Provide the (X, Y) coordinate of the cell's center where the given text is located.  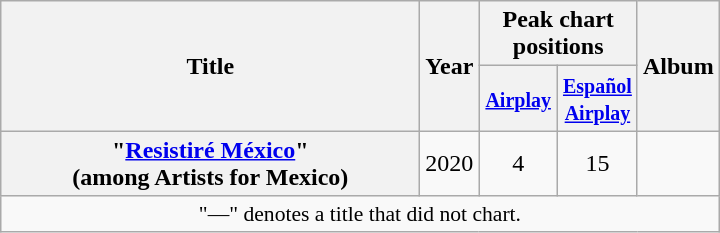
Airplay (518, 98)
Title (210, 66)
Peak chartpositions (558, 34)
"Resistiré México"(among Artists for Mexico) (210, 164)
2020 (450, 164)
"—" denotes a title that did not chart. (360, 214)
15 (597, 164)
4 (518, 164)
EspañolAirplay (597, 98)
Album (678, 66)
Year (450, 66)
